Identify which cell holds the provided text, then report its [X, Y] central coordinate. 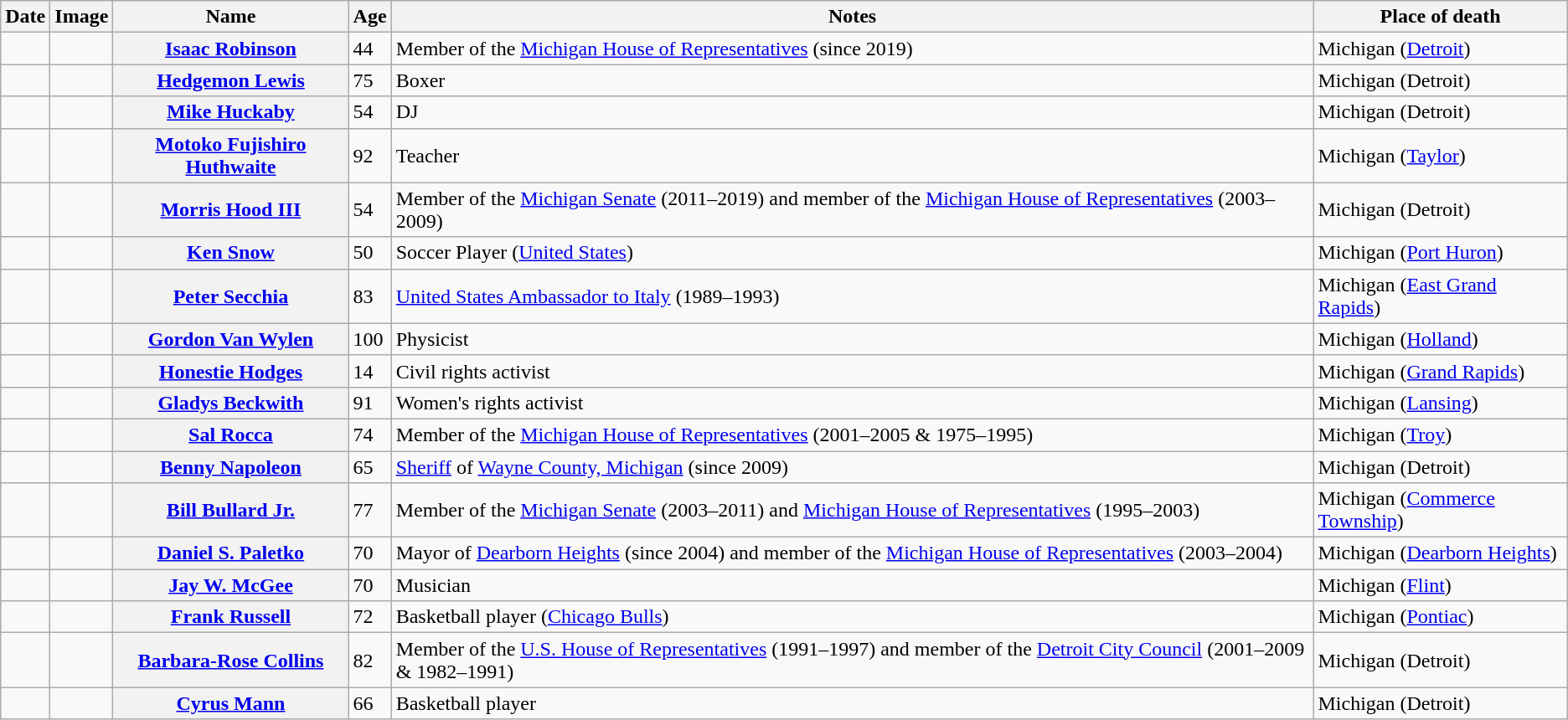
Bill Bullard Jr. [231, 511]
66 [370, 703]
Michigan (Dearborn Heights) [1441, 553]
Sheriff of Wayne County, Michigan (since 2009) [853, 466]
Soccer Player (United States) [853, 253]
74 [370, 435]
Civil rights activist [853, 371]
Date [25, 17]
72 [370, 617]
Michigan (Lansing) [1441, 403]
Daniel S. Paletko [231, 553]
Teacher [853, 156]
14 [370, 371]
Jay W. McGee [231, 585]
Notes [853, 17]
DJ [853, 112]
Mike Huckaby [231, 112]
Morris Hood III [231, 209]
Member of the U.S. House of Representatives (1991–1997) and member of the Detroit City Council (2001–2009 & 1982–1991) [853, 660]
Isaac Robinson [231, 49]
Sal Rocca [231, 435]
Michigan (Commerce Township) [1441, 511]
Member of the Michigan House of Representatives (2001–2005 & 1975–1995) [853, 435]
100 [370, 339]
83 [370, 296]
Basketball player (Chicago Bulls) [853, 617]
Member of the Michigan House of Representatives (since 2019) [853, 49]
77 [370, 511]
44 [370, 49]
91 [370, 403]
Honestie Hodges [231, 371]
Michigan (Troy) [1441, 435]
Basketball player [853, 703]
Women's rights activist [853, 403]
Image [82, 17]
Hedgemon Lewis [231, 80]
Ken Snow [231, 253]
Cyrus Mann [231, 703]
92 [370, 156]
Gladys Beckwith [231, 403]
Name [231, 17]
Michigan (Holland) [1441, 339]
Boxer [853, 80]
Michigan (Grand Rapids) [1441, 371]
65 [370, 466]
United States Ambassador to Italy (1989–1993) [853, 296]
Gordon Van Wylen [231, 339]
Michigan (Flint) [1441, 585]
Barbara-Rose Collins [231, 660]
Michigan (Taylor) [1441, 156]
Member of the Michigan Senate (2011–2019) and member of the Michigan House of Representatives (2003–2009) [853, 209]
Peter Secchia [231, 296]
Member of the Michigan Senate (2003–2011) and Michigan House of Representatives (1995–2003) [853, 511]
Musician [853, 585]
Michigan (East Grand Rapids) [1441, 296]
Age [370, 17]
Place of death [1441, 17]
75 [370, 80]
Michigan (Pontiac) [1441, 617]
50 [370, 253]
Frank Russell [231, 617]
Motoko Fujishiro Huthwaite [231, 156]
82 [370, 660]
Physicist [853, 339]
Benny Napoleon [231, 466]
Michigan (Port Huron) [1441, 253]
Mayor of Dearborn Heights (since 2004) and member of the Michigan House of Representatives (2003–2004) [853, 553]
